Provide the [X, Y] coordinate of the cell's center where the given text is located.  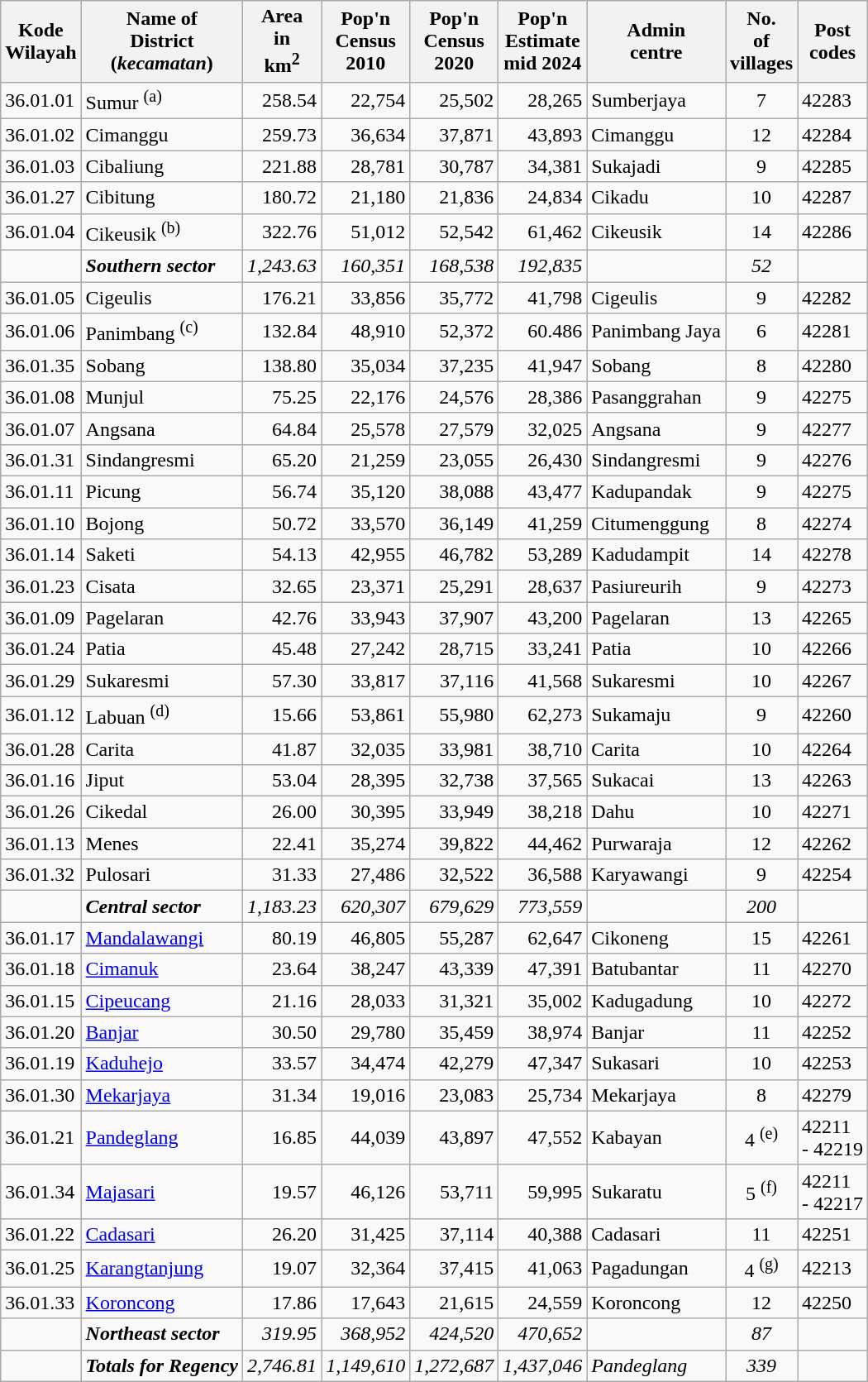
Sukajadi [656, 166]
Pasanggrahan [656, 397]
Munjul [162, 397]
21,615 [455, 1303]
36.01.12 [41, 715]
42253 [833, 1064]
56.74 [283, 492]
Kode Wilayah [41, 41]
Saketi [162, 555]
Sukacai [656, 781]
Pop'nCensus2010 [365, 41]
37,565 [542, 781]
35,459 [455, 1032]
53.04 [283, 781]
4 (e) [762, 1138]
25,734 [542, 1095]
Batubantar [656, 969]
61,462 [542, 232]
42273 [833, 586]
Cibitung [162, 198]
55,287 [455, 938]
53,861 [365, 715]
Southern sector [162, 266]
38,088 [455, 492]
4 (g) [762, 1269]
21,259 [365, 460]
Sumberjaya [656, 101]
35,772 [455, 298]
32,738 [455, 781]
Sukamaju [656, 715]
32,522 [455, 875]
Area in km2 [283, 41]
138.80 [283, 366]
31,321 [455, 1001]
52,372 [455, 332]
Cikedal [162, 812]
160,351 [365, 266]
Totals for Regency [162, 1365]
75.25 [283, 397]
36.01.01 [41, 101]
192,835 [542, 266]
28,637 [542, 586]
Central sector [162, 906]
Karyawangi [656, 875]
Cibaliung [162, 166]
7 [762, 101]
36.01.10 [41, 524]
16.85 [283, 1138]
Kadugadung [656, 1001]
42264 [833, 749]
36.01.18 [41, 969]
41,259 [542, 524]
1,272,687 [455, 1365]
Sukasari [656, 1064]
55,980 [455, 715]
258.54 [283, 101]
168,538 [455, 266]
36.01.14 [41, 555]
36,634 [365, 135]
679,629 [455, 906]
33,570 [365, 524]
43,893 [542, 135]
32,364 [365, 1269]
28,265 [542, 101]
37,116 [455, 681]
Menes [162, 844]
22,754 [365, 101]
Majasari [162, 1191]
47,347 [542, 1064]
Postcodes [833, 41]
Sumur (a) [162, 101]
42260 [833, 715]
Cikeusik [656, 232]
32,035 [365, 749]
31,425 [365, 1234]
Kadupandak [656, 492]
773,559 [542, 906]
44,039 [365, 1138]
42261 [833, 938]
1,437,046 [542, 1365]
42265 [833, 618]
259.73 [283, 135]
38,218 [542, 812]
Kaduhejo [162, 1064]
25,502 [455, 101]
36.01.22 [41, 1234]
62,647 [542, 938]
30,395 [365, 812]
Pop'nCensus2020 [455, 41]
19.07 [283, 1269]
35,274 [365, 844]
41.87 [283, 749]
Dahu [656, 812]
36.01.33 [41, 1303]
36,149 [455, 524]
36.01.09 [41, 618]
36.01.04 [41, 232]
Sukaratu [656, 1191]
42271 [833, 812]
470,652 [542, 1334]
87 [762, 1334]
50.72 [283, 524]
Northeast sector [162, 1334]
17.86 [283, 1303]
36.01.25 [41, 1269]
36.01.30 [41, 1095]
Cikadu [656, 198]
339 [762, 1365]
25,291 [455, 586]
42213 [833, 1269]
29,780 [365, 1032]
42279 [833, 1095]
35,002 [542, 1001]
54.13 [283, 555]
Purwaraja [656, 844]
42281 [833, 332]
37,907 [455, 618]
Bojong [162, 524]
Name ofDistrict(kecamatan) [162, 41]
42250 [833, 1303]
36.01.32 [41, 875]
33,856 [365, 298]
21,180 [365, 198]
52 [762, 266]
32.65 [283, 586]
62,273 [542, 715]
No. ofvillages [762, 41]
41,568 [542, 681]
23.64 [283, 969]
1,183.23 [283, 906]
23,371 [365, 586]
46,126 [365, 1191]
19.57 [283, 1191]
Admincentre [656, 41]
Cimanuk [162, 969]
57.30 [283, 681]
Kadudampit [656, 555]
42262 [833, 844]
42,955 [365, 555]
31.33 [283, 875]
42272 [833, 1001]
36.01.21 [41, 1138]
221.88 [283, 166]
42286 [833, 232]
15.66 [283, 715]
46,805 [365, 938]
33,241 [542, 649]
Citumenggung [656, 524]
Pagadungan [656, 1269]
15 [762, 938]
36.01.08 [41, 397]
27,579 [455, 428]
80.19 [283, 938]
36.01.27 [41, 198]
36.01.28 [41, 749]
51,012 [365, 232]
64.84 [283, 428]
22.41 [283, 844]
26.20 [283, 1234]
42276 [833, 460]
23,055 [455, 460]
43,339 [455, 969]
42263 [833, 781]
34,381 [542, 166]
1,243.63 [283, 266]
Kabayan [656, 1138]
Labuan (d) [162, 715]
36.01.02 [41, 135]
21,836 [455, 198]
36.01.20 [41, 1032]
36.01.29 [41, 681]
41,947 [542, 366]
36.01.24 [41, 649]
47,552 [542, 1138]
33.57 [283, 1064]
46,782 [455, 555]
Cisata [162, 586]
24,576 [455, 397]
42277 [833, 428]
42254 [833, 875]
42278 [833, 555]
36.01.05 [41, 298]
23,083 [455, 1095]
38,974 [542, 1032]
48,910 [365, 332]
53,289 [542, 555]
36.01.17 [41, 938]
36.01.03 [41, 166]
200 [762, 906]
36.01.26 [41, 812]
28,715 [455, 649]
Mandalawangi [162, 938]
42282 [833, 298]
65.20 [283, 460]
36.01.06 [41, 332]
42267 [833, 681]
36.01.11 [41, 492]
44,462 [542, 844]
60.486 [542, 332]
41,063 [542, 1269]
36,588 [542, 875]
42251 [833, 1234]
26.00 [283, 812]
36.01.34 [41, 1191]
Pasiureurih [656, 586]
27,486 [365, 875]
36.01.07 [41, 428]
17,643 [365, 1303]
Panimbang (c) [162, 332]
24,834 [542, 198]
319.95 [283, 1334]
42287 [833, 198]
28,395 [365, 781]
42280 [833, 366]
39,822 [455, 844]
37,114 [455, 1234]
28,033 [365, 1001]
32,025 [542, 428]
28,386 [542, 397]
132.84 [283, 332]
33,817 [365, 681]
Karangtanjung [162, 1269]
42283 [833, 101]
2,746.81 [283, 1365]
41,798 [542, 298]
42274 [833, 524]
33,943 [365, 618]
35,034 [365, 366]
37,415 [455, 1269]
36.01.31 [41, 460]
24,559 [542, 1303]
28,781 [365, 166]
6 [762, 332]
30,787 [455, 166]
Pop'nEstimatemid 2024 [542, 41]
33,949 [455, 812]
42266 [833, 649]
47,391 [542, 969]
37,235 [455, 366]
42252 [833, 1032]
21.16 [283, 1001]
424,520 [455, 1334]
43,897 [455, 1138]
1,149,610 [365, 1365]
36.01.23 [41, 586]
42270 [833, 969]
37,871 [455, 135]
620,307 [365, 906]
42211- 42219 [833, 1138]
36.01.35 [41, 366]
19,016 [365, 1095]
52,542 [455, 232]
Cikeusik (b) [162, 232]
176.21 [283, 298]
38,247 [365, 969]
25,578 [365, 428]
35,120 [365, 492]
26,430 [542, 460]
Panimbang Jaya [656, 332]
42285 [833, 166]
38,710 [542, 749]
Picung [162, 492]
43,477 [542, 492]
22,176 [365, 397]
322.76 [283, 232]
30.50 [283, 1032]
36.01.13 [41, 844]
180.72 [283, 198]
42,279 [455, 1064]
36.01.19 [41, 1064]
Cipeucang [162, 1001]
42.76 [283, 618]
59,995 [542, 1191]
53,711 [455, 1191]
42211- 42217 [833, 1191]
Jiput [162, 781]
27,242 [365, 649]
33,981 [455, 749]
31.34 [283, 1095]
45.48 [283, 649]
36.01.15 [41, 1001]
34,474 [365, 1064]
Cikoneng [656, 938]
368,952 [365, 1334]
42284 [833, 135]
40,388 [542, 1234]
Pulosari [162, 875]
36.01.16 [41, 781]
43,200 [542, 618]
5 (f) [762, 1191]
